Scan for the cell matching the given text and deliver its [X, Y] coordinate at center. 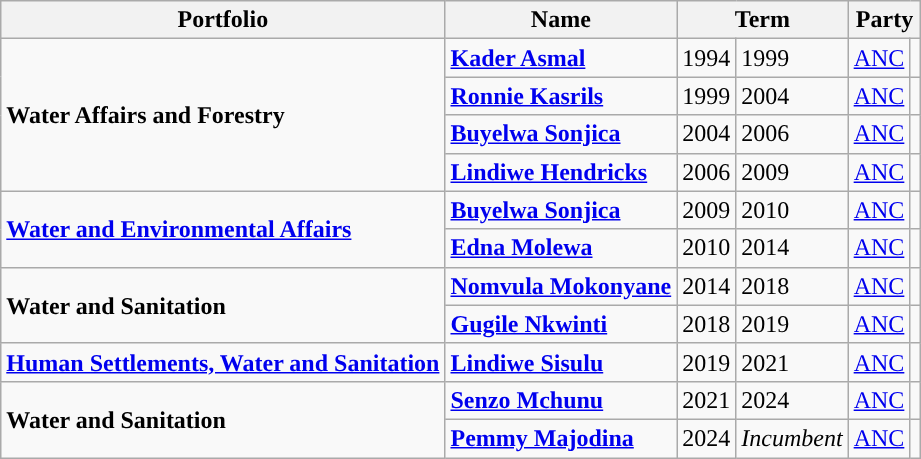
Lindiwe Sisulu [561, 362]
Incumbent [792, 438]
Edna Molewa [561, 248]
Water Affairs and Forestry [223, 115]
Pemmy Majodina [561, 438]
Human Settlements, Water and Sanitation [223, 362]
1994 [706, 58]
Senzo Mchunu [561, 400]
Name [561, 20]
Portfolio [223, 20]
Kader Asmal [561, 58]
Gugile Nkwinti [561, 324]
Term [762, 20]
Ronnie Kasrils [561, 96]
Nomvula Mokonyane [561, 286]
Lindiwe Hendricks [561, 172]
Water and Environmental Affairs [223, 229]
Party [884, 20]
